From the cell containing the given text, extract its center point as [X, Y] coordinate. 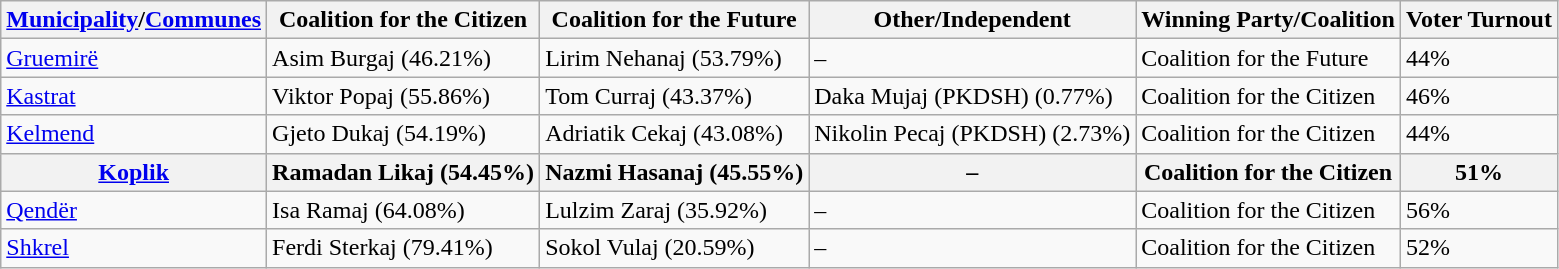
Adriatik Cekaj (43.08%) [674, 134]
Lulzim Zaraj (35.92%) [674, 210]
Gruemirë [134, 58]
46% [1478, 96]
Tom Curraj (43.37%) [674, 96]
Voter Turnout [1478, 20]
Gjeto Dukaj (54.19%) [404, 134]
52% [1478, 248]
Ramadan Likaj (54.45%) [404, 172]
Other/Independent [972, 20]
Municipality/Communes [134, 20]
Viktor Popaj (55.86%) [404, 96]
Kastrat [134, 96]
Sokol Vulaj (20.59%) [674, 248]
Daka Mujaj (PKDSH) (0.77%) [972, 96]
Qendër [134, 210]
Lirim Nehanaj (53.79%) [674, 58]
Ferdi Sterkaj (79.41%) [404, 248]
56% [1478, 210]
Nazmi Hasanaj (45.55%) [674, 172]
Kelmend [134, 134]
Asim Burgaj (46.21%) [404, 58]
Isa Ramaj (64.08%) [404, 210]
51% [1478, 172]
Shkrel [134, 248]
Koplik [134, 172]
Winning Party/Coalition [1268, 20]
Nikolin Pecaj (PKDSH) (2.73%) [972, 134]
